From the cell containing the given text, extract its center point as (X, Y) coordinate. 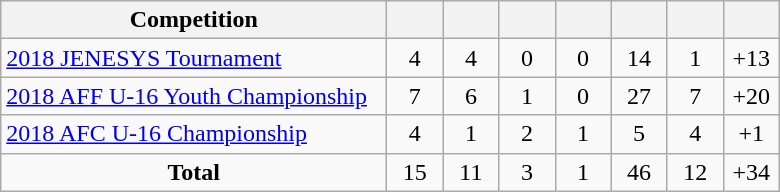
2018 AFF U-16 Youth Championship (194, 96)
Competition (194, 20)
Total (194, 172)
+1 (751, 134)
46 (639, 172)
5 (639, 134)
6 (471, 96)
12 (695, 172)
27 (639, 96)
2018 AFC U-16 Championship (194, 134)
14 (639, 58)
+13 (751, 58)
+20 (751, 96)
2 (527, 134)
3 (527, 172)
2018 JENESYS Tournament (194, 58)
11 (471, 172)
15 (415, 172)
+34 (751, 172)
